Return [X, Y] of the center of cell containing provided text 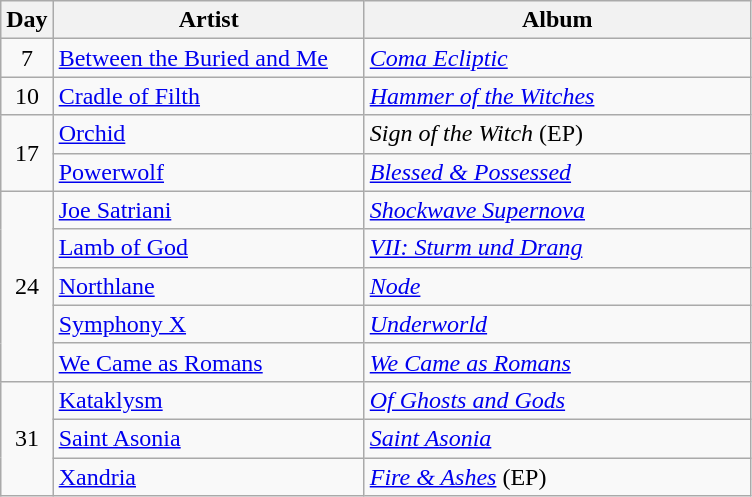
7 [27, 58]
10 [27, 96]
Shockwave Supernova [557, 210]
VII: Sturm und Drang [557, 248]
Blessed & Possessed [557, 172]
Fire & Ashes (EP) [557, 477]
Underworld [557, 324]
Lamb of God [208, 248]
Symphony X [208, 324]
Orchid [208, 134]
Xandria [208, 477]
Of Ghosts and Gods [557, 400]
Between the Buried and Me [208, 58]
Kataklysm [208, 400]
Album [557, 20]
Artist [208, 20]
Coma Ecliptic [557, 58]
Node [557, 286]
Northlane [208, 286]
Joe Satriani [208, 210]
Powerwolf [208, 172]
24 [27, 286]
Hammer of the Witches [557, 96]
Cradle of Filth [208, 96]
17 [27, 153]
Sign of the Witch (EP) [557, 134]
Day [27, 20]
31 [27, 438]
